Return (X, Y) of the center of cell containing provided text 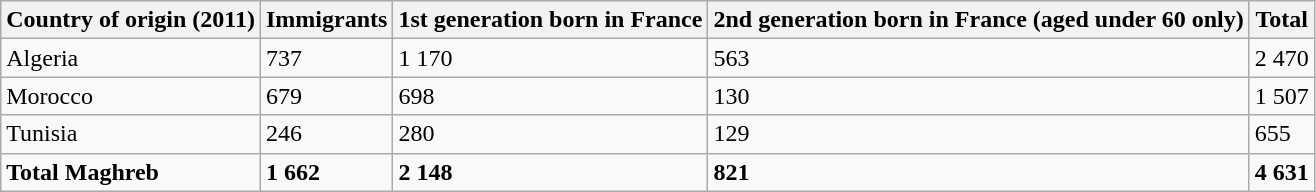
737 (326, 58)
280 (550, 134)
Tunisia (131, 134)
655 (1282, 134)
2 470 (1282, 58)
563 (978, 58)
Country of origin (2011) (131, 20)
1 507 (1282, 96)
Morocco (131, 96)
130 (978, 96)
4 631 (1282, 172)
679 (326, 96)
129 (978, 134)
1 662 (326, 172)
698 (550, 96)
Algeria (131, 58)
Total (1282, 20)
2 148 (550, 172)
Total Maghreb (131, 172)
2nd generation born in France (aged under 60 only) (978, 20)
246 (326, 134)
Immigrants (326, 20)
821 (978, 172)
1 170 (550, 58)
1st generation born in France (550, 20)
